Provide the [x, y] coordinate of the cell's center where the given text is located.  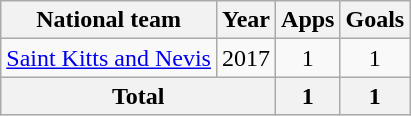
2017 [246, 58]
National team [109, 20]
Apps [308, 20]
Goals [375, 20]
Year [246, 20]
Total [138, 96]
Saint Kitts and Nevis [109, 58]
